Detect which cell encompasses the target text, then output its [x, y] center coordinate. 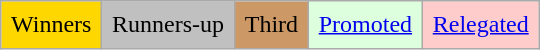
Winners [52, 25]
Runners-up [168, 25]
Relegated [480, 25]
Third [271, 25]
Promoted [365, 25]
